Find where the given text appears and provide that cell's center as (X, Y) coordinate. 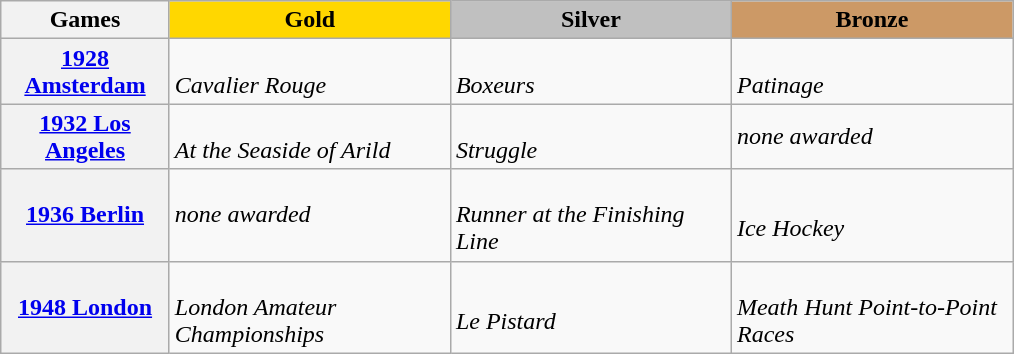
Silver (590, 20)
Le Pistard (590, 307)
Games (86, 20)
At the Seaside of Arild (310, 136)
Ice Hockey (872, 215)
Struggle (590, 136)
Gold (310, 20)
Runner at the Finishing Line (590, 215)
Boxeurs (590, 72)
Meath Hunt Point-to-Point Races (872, 307)
1936 Berlin (86, 215)
Bronze (872, 20)
Patinage (872, 72)
1948 London (86, 307)
1932 Los Angeles (86, 136)
1928 Amsterdam (86, 72)
London Amateur Championships (310, 307)
Cavalier Rouge (310, 72)
